Return the (x, y) coordinate for the center point of the cell that contains the specified text.  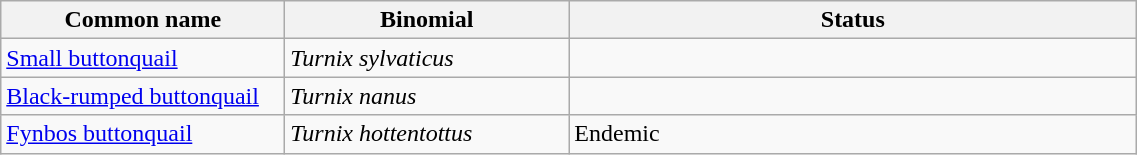
Fynbos buttonquail (143, 134)
Common name (143, 20)
Turnix hottentottus (427, 134)
Binomial (427, 20)
Endemic (853, 134)
Status (853, 20)
Small buttonquail (143, 58)
Black-rumped buttonquail (143, 96)
Turnix nanus (427, 96)
Turnix sylvaticus (427, 58)
